From the cell containing the given text, extract its center point as [X, Y] coordinate. 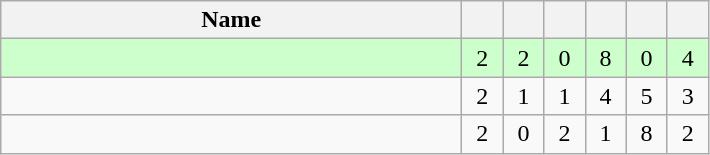
5 [646, 96]
Name [232, 20]
3 [688, 96]
